Return (x, y) of the center of cell containing provided text 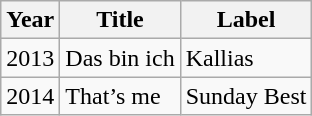
Title (120, 20)
Label (246, 20)
Year (30, 20)
Das bin ich (120, 58)
Sunday Best (246, 96)
That’s me (120, 96)
2013 (30, 58)
2014 (30, 96)
Kallias (246, 58)
